For the text-containing cell, return its midpoint in (X, Y) coordinate format. 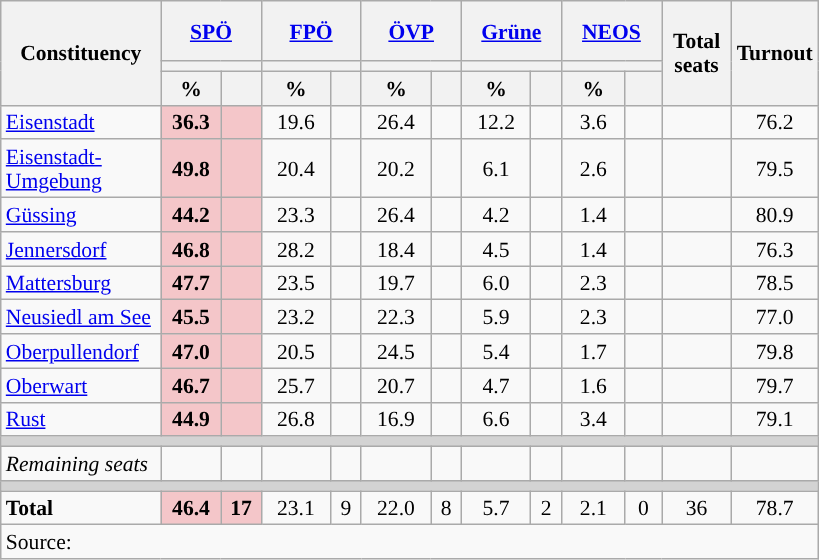
79.8 (775, 351)
0 (643, 508)
79.1 (775, 419)
Eisenstadt (81, 122)
Güssing (81, 215)
47.7 (191, 283)
2.6 (593, 169)
12.2 (496, 122)
Remaining seats (81, 464)
2.1 (593, 508)
47.0 (191, 351)
20.2 (396, 169)
4.2 (496, 215)
Totalseats (697, 53)
4.7 (496, 385)
4.5 (496, 249)
78.7 (775, 508)
45.5 (191, 317)
23.3 (296, 215)
79.7 (775, 385)
44.2 (191, 215)
76.2 (775, 122)
78.5 (775, 283)
Oberpullendorf (81, 351)
20.5 (296, 351)
46.7 (191, 385)
6.1 (496, 169)
25.7 (296, 385)
19.7 (396, 283)
Grüne (511, 31)
9 (346, 508)
Rust (81, 419)
23.2 (296, 317)
Jennersdorf (81, 249)
1.7 (593, 351)
ÖVP (411, 31)
80.9 (775, 215)
SPÖ (211, 31)
76.3 (775, 249)
22.3 (396, 317)
Neusiedl am See (81, 317)
16.9 (396, 419)
49.8 (191, 169)
2 (546, 508)
3.6 (593, 122)
Mattersburg (81, 283)
6.0 (496, 283)
FPÖ (311, 31)
Eisenstadt-Umgebung (81, 169)
18.4 (396, 249)
3.4 (593, 419)
24.5 (396, 351)
36.3 (191, 122)
5.9 (496, 317)
46.8 (191, 249)
19.6 (296, 122)
22.0 (396, 508)
77.0 (775, 317)
5.4 (496, 351)
Turnout (775, 53)
1.6 (593, 385)
6.6 (496, 419)
20.7 (396, 385)
23.1 (296, 508)
46.4 (191, 508)
17 (241, 508)
79.5 (775, 169)
Total (81, 508)
8 (446, 508)
20.4 (296, 169)
36 (697, 508)
Source: (410, 542)
NEOS (611, 31)
Constituency (81, 53)
44.9 (191, 419)
5.7 (496, 508)
Oberwart (81, 385)
28.2 (296, 249)
23.5 (296, 283)
26.8 (296, 419)
